Determine the (x, y) coordinate at the center of the cell enclosing the given text.  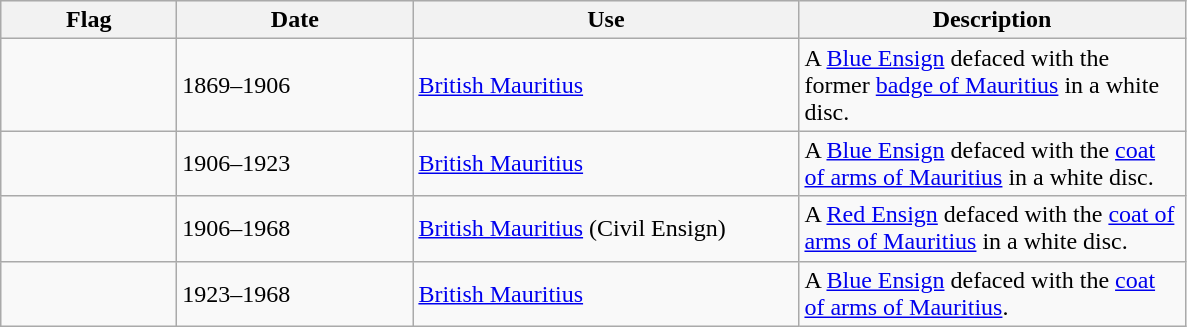
1869–1906 (295, 85)
A Blue Ensign defaced with the coat of arms of Mauritius in a white disc. (992, 164)
Flag (89, 20)
A Blue Ensign defaced with the former badge of Mauritius in a white disc. (992, 85)
Date (295, 20)
1906–1968 (295, 228)
Description (992, 20)
Use (606, 20)
1923–1968 (295, 294)
British Mauritius (Civil Ensign) (606, 228)
A Red Ensign defaced with the coat of arms of Mauritius in a white disc. (992, 228)
1906–1923 (295, 164)
A Blue Ensign defaced with the coat of arms of Mauritius. (992, 294)
